For the text-containing cell, return its midpoint in [X, Y] coordinate format. 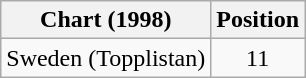
Chart (1998) [106, 20]
Position [258, 20]
Sweden (Topplistan) [106, 58]
11 [258, 58]
